Find where the given text appears and provide that cell's center as [X, Y] coordinate. 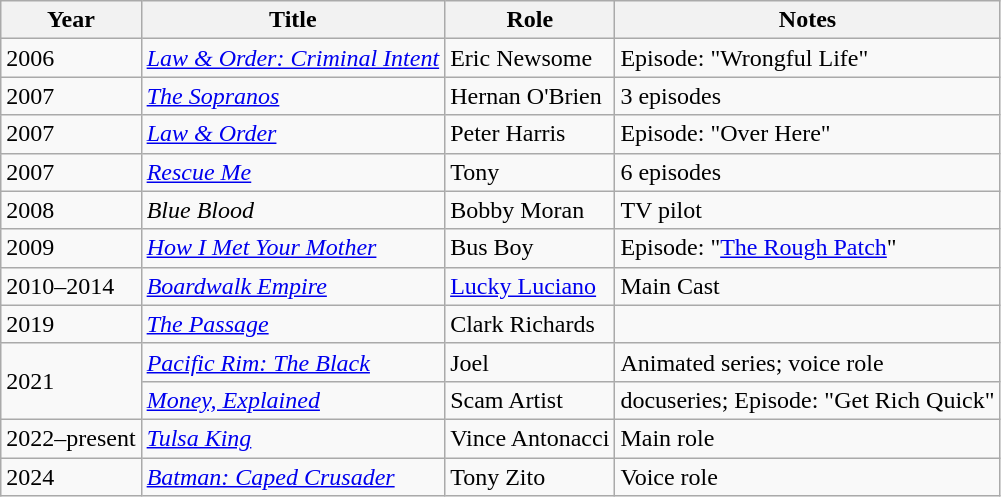
Joel [530, 362]
Voice role [808, 477]
Batman: Caped Crusader [293, 477]
Hernan O'Brien [530, 96]
Episode: "Wrongful Life" [808, 58]
Tony [530, 172]
Scam Artist [530, 400]
Bobby Moran [530, 210]
Vince Antonacci [530, 438]
Clark Richards [530, 324]
Eric Newsome [530, 58]
docuseries; Episode: "Get Rich Quick" [808, 400]
How I Met Your Mother [293, 248]
Year [71, 20]
Notes [808, 20]
2009 [71, 248]
Role [530, 20]
The Sopranos [293, 96]
Main role [808, 438]
The Passage [293, 324]
TV pilot [808, 210]
Peter Harris [530, 134]
2008 [71, 210]
Main Cast [808, 286]
2022–present [71, 438]
2010–2014 [71, 286]
Money, Explained [293, 400]
3 episodes [808, 96]
Boardwalk Empire [293, 286]
Law & Order: Criminal Intent [293, 58]
Episode: "Over Here" [808, 134]
Animated series; voice role [808, 362]
Tony Zito [530, 477]
Lucky Luciano [530, 286]
Tulsa King [293, 438]
Episode: "The Rough Patch" [808, 248]
Pacific Rim: The Black [293, 362]
6 episodes [808, 172]
2024 [71, 477]
Title [293, 20]
Rescue Me [293, 172]
2021 [71, 381]
Blue Blood [293, 210]
2006 [71, 58]
Bus Boy [530, 248]
2019 [71, 324]
Law & Order [293, 134]
